Determine the (X, Y) coordinate at the center of the cell enclosing the given text.  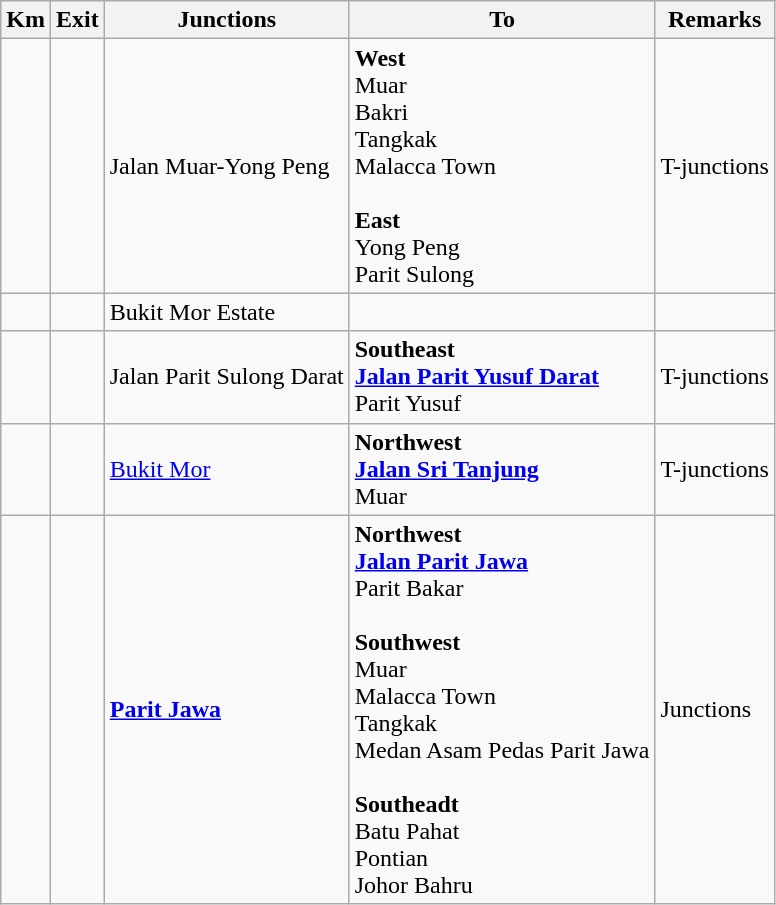
Jalan Parit Sulong Darat (226, 377)
Exit (77, 20)
Parit Jawa (226, 710)
Remarks (715, 20)
Jalan Muar-Yong Peng (226, 166)
Northwest Jalan Sri Tanjung Muar (502, 469)
Southeast Jalan Parit Yusuf Darat Parit Yusuf (502, 377)
To (502, 20)
Bukit Mor (226, 469)
Northwest Jalan Parit JawaParit BakarSouthwest Muar Malacca Town Tangkak Medan Asam Pedas Parit JawaSoutheadt Batu Pahat Pontian Johor Bahru (502, 710)
Km (26, 20)
Bukit Mor Estate (226, 312)
West Muar Bakri Tangkak Malacca TownEast Yong Peng Parit Sulong (502, 166)
